From the cell containing the given text, extract its center point as [x, y] coordinate. 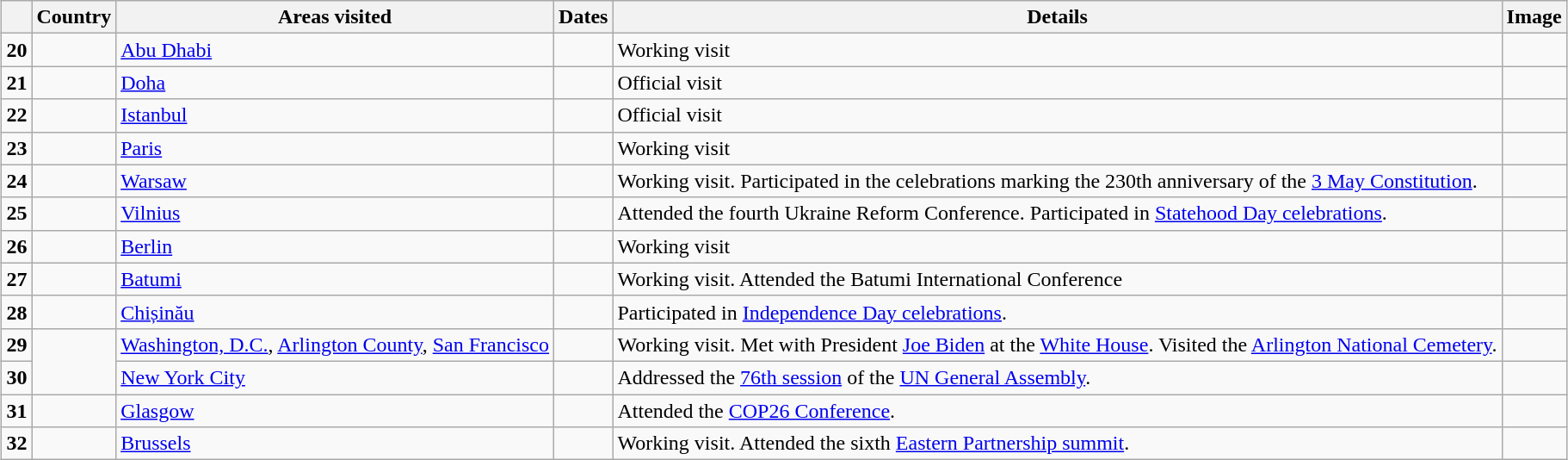
Abu Dhabi [336, 50]
21 [17, 83]
32 [17, 444]
Attended the COP26 Conference. [1057, 411]
Paris [336, 148]
Addressed the 76th session of the UN General Assembly. [1057, 377]
Vilnius [336, 214]
Brussels [336, 444]
25 [17, 214]
Attended the fourth Ukraine Reform Conference. Participated in Statehood Day celebrations. [1057, 214]
Istanbul [336, 115]
Working visit. Met with President Joe Biden at the White House. Visited the Arlington National Cemetery. [1057, 345]
New York City [336, 377]
Working visit. Attended the sixth Eastern Partnership summit. [1057, 444]
31 [17, 411]
20 [17, 50]
23 [17, 148]
Areas visited [336, 17]
Doha [336, 83]
24 [17, 181]
Working visit. Attended the Batumi International Conference [1057, 279]
Berlin [336, 246]
26 [17, 246]
Dates [583, 17]
Participated in Independence Day celebrations. [1057, 312]
Warsaw [336, 181]
28 [17, 312]
Image [1534, 17]
Country [74, 17]
27 [17, 279]
30 [17, 377]
Chișinău [336, 312]
22 [17, 115]
Washington, D.C., Arlington County, San Francisco [336, 345]
Batumi [336, 279]
Details [1057, 17]
29 [17, 345]
Working visit. Participated in the celebrations marking the 230th anniversary of the 3 May Constitution. [1057, 181]
Glasgow [336, 411]
